From the cell containing the given text, extract its center point as (x, y) coordinate. 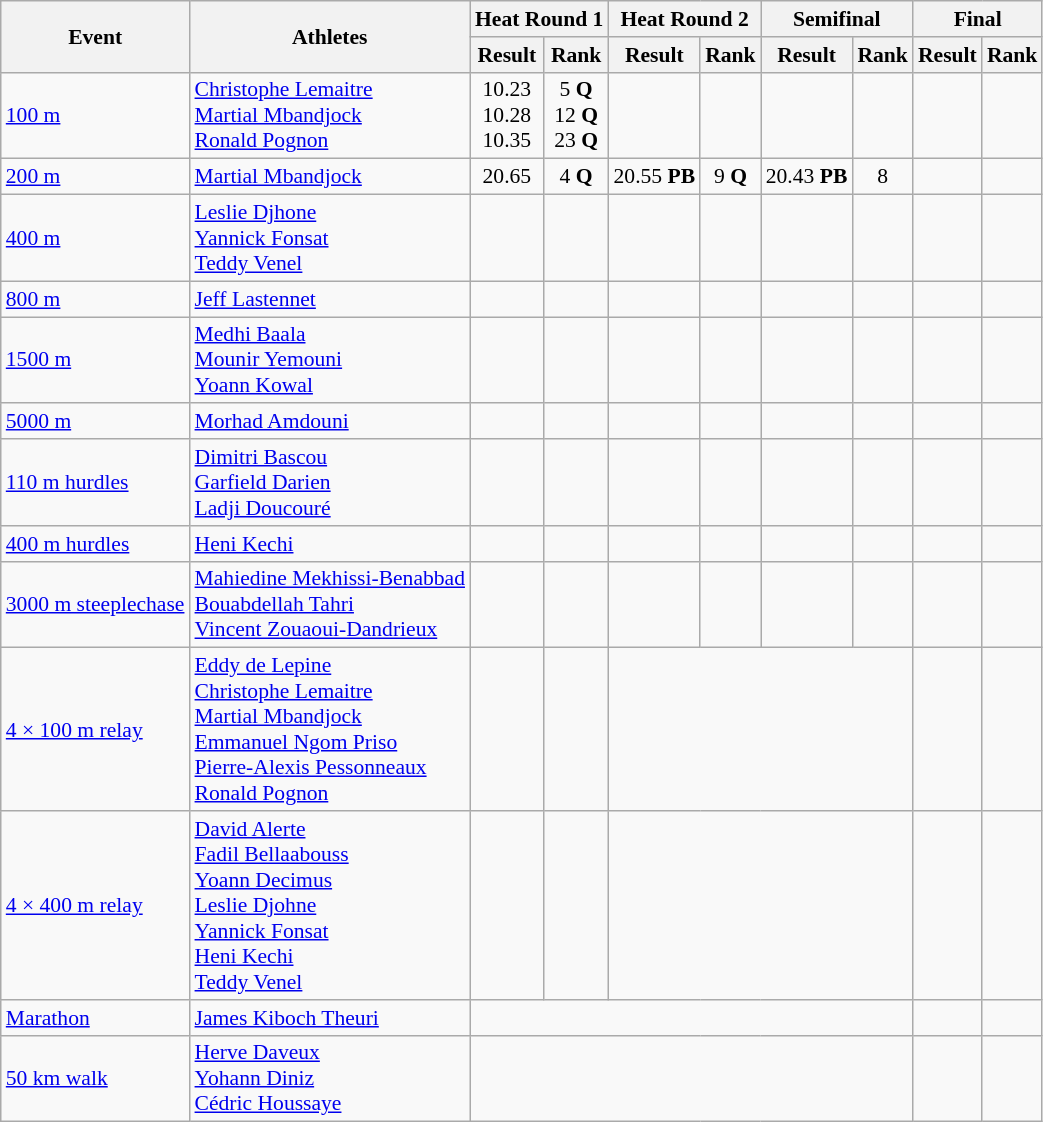
Semifinal (837, 19)
400 m hurdles (96, 544)
David AlerteFadil BellaaboussYoann DecimusLeslie DjohneYannick FonsatHeni KechiTeddy Venel (330, 906)
Medhi BaalaMounir YemouniYoann Kowal (330, 360)
Athletes (330, 36)
Heni Kechi (330, 544)
Heat Round 1 (539, 19)
1500 m (96, 360)
Event (96, 36)
110 m hurdles (96, 482)
200 m (96, 177)
Mahiedine Mekhissi-BenabbadBouabdellah TahriVincent Zouaoui-Dandrieux (330, 604)
5000 m (96, 422)
5 Q12 Q23 Q (576, 116)
20.55 PB (654, 177)
50 km walk (96, 1078)
20.43 PB (807, 177)
Eddy de LepineChristophe LemaitreMartial MbandjockEmmanuel Ngom PrisoPierre-Alexis PessonneauxRonald Pognon (330, 730)
Marathon (96, 1018)
100 m (96, 116)
3000 m steeplechase (96, 604)
20.65 (507, 177)
Morhad Amdouni (330, 422)
8 (882, 177)
4 × 100 m relay (96, 730)
9 Q (730, 177)
Dimitri BascouGarfield DarienLadji Doucouré (330, 482)
James Kiboch Theuri (330, 1018)
Martial Mbandjock (330, 177)
Christophe LemaitreMartial MbandjockRonald Pognon (330, 116)
Leslie DjhoneYannick FonsatTeddy Venel (330, 238)
Heat Round 2 (684, 19)
10.2310.2810.35 (507, 116)
Herve DaveuxYohann DinizCédric Houssaye (330, 1078)
4 × 400 m relay (96, 906)
Jeff Lastennet (330, 299)
800 m (96, 299)
400 m (96, 238)
4 Q (576, 177)
Final (978, 19)
